Extract the (x, y) coordinate from the center of the cell holding the provided text.  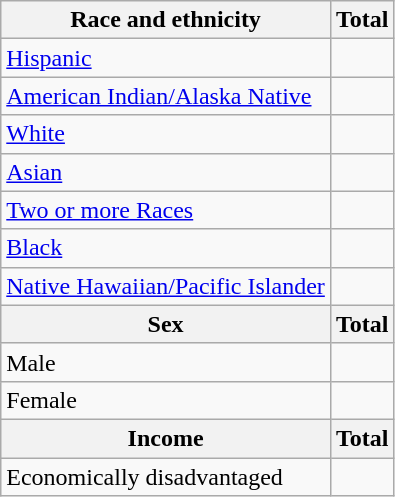
Male (166, 362)
Two or more Races (166, 210)
Native Hawaiian/Pacific Islander (166, 286)
White (166, 134)
Income (166, 438)
Female (166, 400)
Race and ethnicity (166, 20)
Black (166, 248)
Economically disadvantaged (166, 477)
American Indian/Alaska Native (166, 96)
Hispanic (166, 58)
Asian (166, 172)
Sex (166, 324)
